Extract the (X, Y) coordinate from the center of the cell holding the provided text.  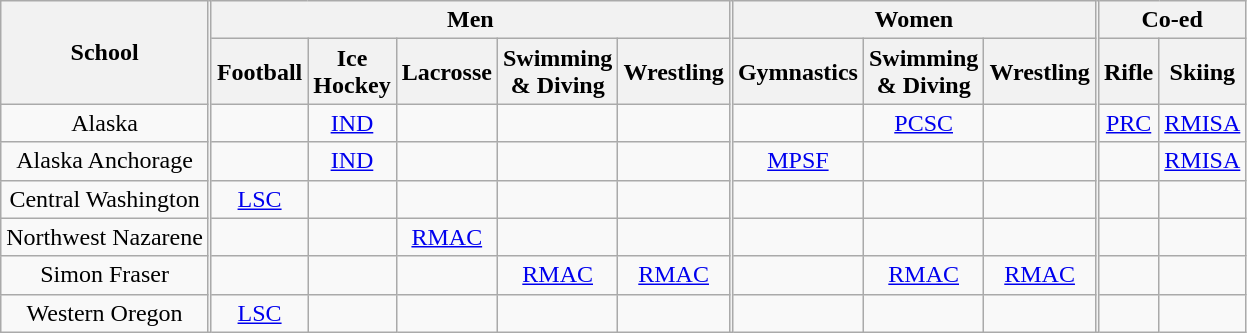
Northwest Nazarene (105, 237)
Skiing (1202, 72)
MPSF (798, 161)
Central Washington (105, 199)
PCSC (923, 123)
Alaska Anchorage (105, 161)
Lacrosse (446, 72)
Simon Fraser (105, 275)
Men (470, 20)
Gymnastics (798, 72)
Alaska (105, 123)
Co-ed (1172, 20)
PRC (1128, 123)
Western Oregon (105, 313)
Football (259, 72)
Women (914, 20)
School (105, 52)
IceHockey (352, 72)
Rifle (1128, 72)
